Provide the (x, y) coordinate of the cell's center where the given text is located.  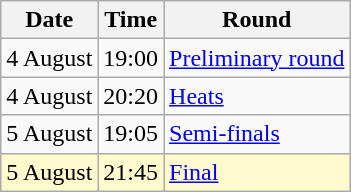
21:45 (131, 172)
Preliminary round (257, 58)
20:20 (131, 96)
Date (50, 20)
19:05 (131, 134)
Round (257, 20)
Time (131, 20)
Final (257, 172)
Heats (257, 96)
Semi-finals (257, 134)
19:00 (131, 58)
